Return the [x, y] coordinate for the center point of the cell that contains the specified text.  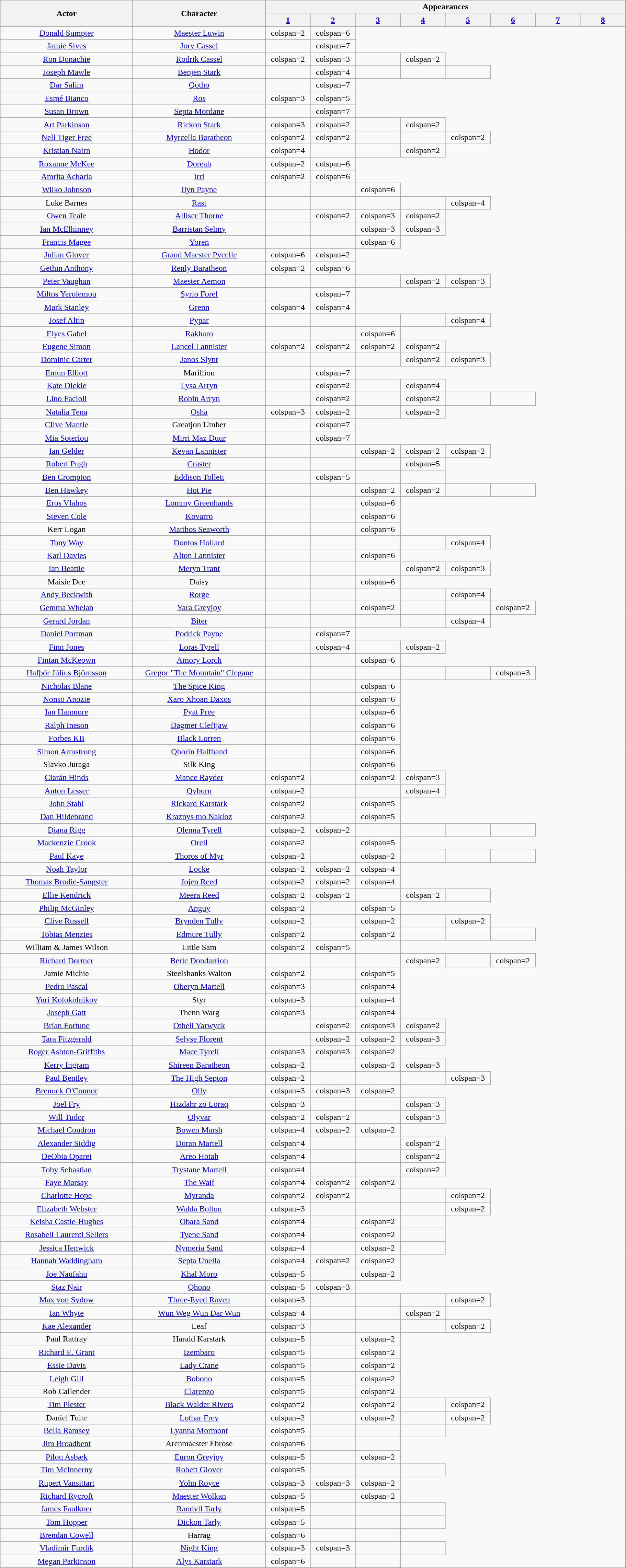
Natalia Tena [67, 412]
Philip McGinley [67, 908]
Richard Dormer [67, 960]
Eddison Tollett [199, 477]
Art Parkinson [67, 124]
Biter [199, 621]
Doreah [199, 164]
Bowen Marsh [199, 1130]
Simon Armstrong [67, 751]
Thoros of Myr [199, 856]
Dontos Hollard [199, 542]
Orell [199, 843]
Steven Cole [67, 516]
John Stahl [67, 804]
Dar Salim [67, 85]
Mance Rayder [199, 777]
Oberyn Martell [199, 986]
The Spice King [199, 686]
Ilyn Payne [199, 190]
Roger Ashton-Griffiths [67, 1052]
Nicholas Blane [67, 686]
Ciarán Hinds [67, 777]
Maester Wolkan [199, 1496]
Lady Crane [199, 1365]
Ian Whyte [67, 1313]
Diana Rigg [67, 830]
Luke Barnes [67, 203]
Dickon Tarly [199, 1522]
Jessica Henwick [67, 1248]
Yoren [199, 242]
DeObia Oparei [67, 1156]
Locke [199, 869]
Maester Luwin [199, 33]
Areo Hotah [199, 1156]
Appearances [445, 7]
Rast [199, 203]
Styr [199, 1000]
Joe Naufahu [67, 1274]
Meera Reed [199, 895]
Mark Stanley [67, 307]
Dan Hildebrand [67, 817]
3 [378, 20]
Megan Parkinson [67, 1561]
Barristan Selmy [199, 229]
Yohn Royce [199, 1483]
Ian McElhinney [67, 229]
Elyes Gabel [67, 333]
Silk King [199, 764]
Kovarro [199, 516]
Gregor "The Mountain" Clegane [199, 673]
Essie Davis [67, 1365]
Matthos Seaworth [199, 529]
Kristian Nairn [67, 150]
Mackenzie Crook [67, 843]
Leaf [199, 1326]
Eugene Simon [67, 346]
Shireen Baratheon [199, 1065]
Susan Brown [67, 111]
Francis Magee [67, 242]
2 [333, 20]
Dagmer Cleftjaw [199, 725]
Brenock O'Connor [67, 1091]
Little Sam [199, 947]
Tyene Sand [199, 1235]
Slavko Juraga [67, 764]
Gethin Anthony [67, 268]
Ron Donachie [67, 59]
Amory Lorch [199, 660]
Thomas Brodie-Sangster [67, 882]
Rickon Stark [199, 124]
Othell Yarwyck [199, 1026]
Faye Marsay [67, 1182]
Kevan Lannister [199, 451]
Staz Nair [67, 1287]
Tom Hopper [67, 1522]
Kraznys mo Nakloz [199, 817]
Yara Greyjoy [199, 608]
Syrio Forel [199, 294]
Ralph Ineson [67, 725]
Donald Sumpter [67, 33]
Jamie Michie [67, 973]
Owen Teale [67, 216]
Emun Elliott [67, 372]
Mace Tyrell [199, 1052]
Bobono [199, 1378]
Karl Davies [67, 555]
Maisie Dee [67, 582]
Gerard Jordan [67, 621]
Olyvar [199, 1117]
Myranda [199, 1195]
Hafþór Júlíus Björnsson [67, 673]
William & James Wilson [67, 947]
Olly [199, 1091]
Ben Crompton [67, 477]
Lothar Frey [199, 1418]
Alys Karstark [199, 1561]
Max von Sydow [67, 1300]
Clive Russell [67, 921]
Wilko Johnson [67, 190]
Thenn Warg [199, 1013]
Kerry Ingram [67, 1065]
Daniel Portman [67, 634]
Grand Maester Pycelle [199, 255]
Selyse Florent [199, 1039]
Septa Mordane [199, 111]
Esmé Bianco [67, 98]
Alliser Thorne [199, 216]
Vladimir Furdik [67, 1548]
Alexander Siddig [67, 1143]
Finn Jones [67, 647]
Fintan McKeown [67, 660]
Forbes KB [67, 738]
Greatjon Umber [199, 425]
Amrita Acharia [67, 177]
Paul Bentley [67, 1078]
Pypar [199, 320]
Irri [199, 177]
Ben Hawkey [67, 490]
Joel Fry [67, 1104]
Three-Eyed Raven [199, 1300]
Qyburn [199, 790]
Robett Glover [199, 1470]
Lancel Lannister [199, 346]
Anton Lesser [67, 790]
Hannah Waddingham [67, 1261]
Charlotte Hope [67, 1195]
Pedro Pascal [67, 986]
Will Tudor [67, 1117]
Walda Bolton [199, 1208]
1 [288, 20]
Pyat Pree [199, 712]
Meryn Trant [199, 568]
Ian Beattie [67, 568]
Nell Tiger Free [67, 137]
Robin Arryn [199, 399]
Hot Pie [199, 490]
Hodor [199, 150]
Michael Condron [67, 1130]
Brendan Cowell [67, 1535]
Leigh Gill [67, 1378]
Tim Plester [67, 1404]
Ian Hanmore [67, 712]
The High Septon [199, 1078]
Osha [199, 412]
Anguy [199, 908]
Richard Rycroft [67, 1496]
Josef Altin [67, 320]
Character [199, 13]
Olenna Tyrell [199, 830]
Actor [67, 13]
Clive Mantle [67, 425]
7 [558, 20]
Brynden Tully [199, 921]
Bella Ramsey [67, 1431]
Myrcella Baratheon [199, 137]
Loras Tyrell [199, 647]
Wun Weg Wun Dar Wun [199, 1313]
Lino Facioli [67, 399]
The Waif [199, 1182]
Maester Aemon [199, 281]
Rakharo [199, 333]
Rickard Karstark [199, 804]
Peter Vaughan [67, 281]
Ros [199, 98]
Jamie Sives [67, 46]
Black Lorren [199, 738]
Robert Pugh [67, 464]
Daisy [199, 582]
Dominic Carter [67, 359]
Beric Dondarrion [199, 960]
Rupert Vansittart [67, 1483]
James Faulkner [67, 1509]
Tony Way [67, 542]
Grenn [199, 307]
Jojen Reed [199, 882]
Lysa Arryn [199, 386]
Julian Glover [67, 255]
Trystane Martell [199, 1169]
Black Walder Rivers [199, 1404]
Jory Cassel [199, 46]
Jim Broadbent [67, 1444]
Euron Greyjoy [199, 1457]
Roxanne McKee [67, 164]
Keisha Castle-Hughes [67, 1222]
Eros Vlahos [67, 503]
Tara Fitzgerald [67, 1039]
Mirri Maz Duur [199, 438]
Benjen Stark [199, 72]
Nonso Anozie [67, 699]
Steelshanks Walton [199, 973]
Mia Soteriou [67, 438]
Tim McInnerny [67, 1470]
6 [513, 20]
Doran Martell [199, 1143]
Kae Alexander [67, 1326]
Tobias Menzies [67, 934]
Kate Dickie [67, 386]
Qhono [199, 1287]
Rob Callender [67, 1391]
Paul Kaye [67, 856]
Toby Sebastian [67, 1169]
Nymeria Sand [199, 1248]
Yuri Kolokolnikov [67, 1000]
Rosabell Laurenti Sellers [67, 1235]
Harald Karstark [199, 1339]
Night King [199, 1548]
Andy Beckwith [67, 595]
Rorge [199, 595]
Khal Moro [199, 1274]
Noah Taylor [67, 869]
Clarenzo [199, 1391]
Hizdahr zo Loraq [199, 1104]
4 [423, 20]
Qotho [199, 85]
Randyll Tarly [199, 1509]
Janos Slynt [199, 359]
Marillion [199, 372]
Brian Fortune [67, 1026]
Kerr Logan [67, 529]
Elizabeth Webster [67, 1208]
Ellie Kendrick [67, 895]
Obara Sand [199, 1222]
Archmaester Ebrose [199, 1444]
Pilou Asbæk [67, 1457]
Joseph Gatt [67, 1013]
Gemma Whelan [67, 608]
Izembaro [199, 1352]
Qhorin Halfhand [199, 751]
Craster [199, 464]
Daniel Tuite [67, 1418]
Xaro Xhoan Daxos [199, 699]
Miltos Yerolemou [67, 294]
Lyanna Mormont [199, 1431]
Lommy Greenhands [199, 503]
Podrick Payne [199, 634]
Renly Baratheon [199, 268]
Harrag [199, 1535]
Paul Rattray [67, 1339]
5 [468, 20]
Richard E. Grant [67, 1352]
Alton Lannister [199, 555]
Septa Unella [199, 1261]
Ian Gelder [67, 451]
Rodrik Cassel [199, 59]
Edmure Tully [199, 934]
Joseph Mawle [67, 72]
8 [603, 20]
